Pinpoint the cell where the given text exists, returning its [x, y] midpoint coordinate. 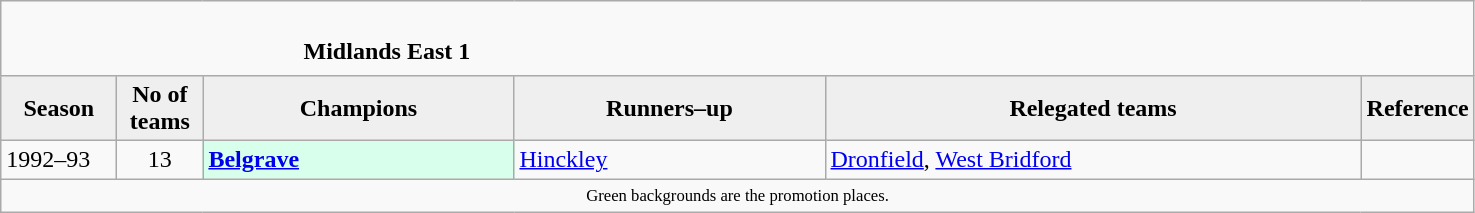
Reference [1418, 108]
No of teams [160, 108]
Hinckley [670, 159]
1992–93 [59, 159]
Relegated teams [1093, 108]
Belgrave [358, 159]
Green backgrounds are the promotion places. [738, 194]
13 [160, 159]
Runners–up [670, 108]
Dronfield, West Bridford [1093, 159]
Champions [358, 108]
Season [59, 108]
